Detect which cell encompasses the target text, then output its (X, Y) center coordinate. 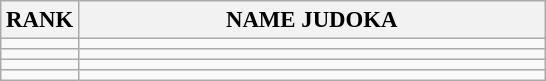
RANK (40, 20)
NAME JUDOKA (312, 20)
